Detect which cell encompasses the target text, then output its [X, Y] center coordinate. 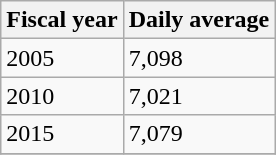
2005 [62, 58]
2015 [62, 134]
7,098 [199, 58]
Daily average [199, 20]
7,079 [199, 134]
7,021 [199, 96]
2010 [62, 96]
Fiscal year [62, 20]
